Detect which cell encompasses the target text, then output its [X, Y] center coordinate. 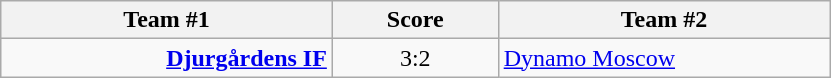
Score [415, 20]
Team #1 [167, 20]
3:2 [415, 58]
Team #2 [664, 20]
Djurgårdens IF [167, 58]
Dynamo Moscow [664, 58]
